Find where the given text appears and provide that cell's center as [X, Y] coordinate. 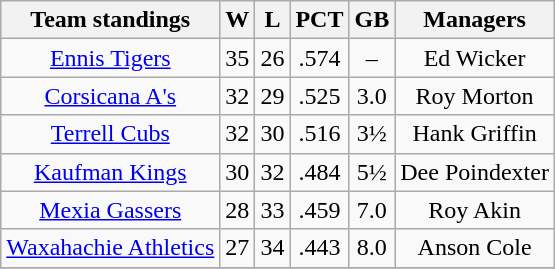
8.0 [372, 248]
3.0 [372, 96]
26 [272, 58]
– [372, 58]
27 [238, 248]
Ed Wicker [475, 58]
Anson Cole [475, 248]
Managers [475, 20]
W [238, 20]
.484 [320, 172]
29 [272, 96]
Terrell Cubs [110, 134]
.443 [320, 248]
.525 [320, 96]
.574 [320, 58]
GB [372, 20]
35 [238, 58]
Kaufman Kings [110, 172]
3½ [372, 134]
Roy Morton [475, 96]
.459 [320, 210]
Roy Akin [475, 210]
7.0 [372, 210]
Corsicana A's [110, 96]
5½ [372, 172]
Waxahachie Athletics [110, 248]
Ennis Tigers [110, 58]
Mexia Gassers [110, 210]
Team standings [110, 20]
28 [238, 210]
34 [272, 248]
.516 [320, 134]
Hank Griffin [475, 134]
PCT [320, 20]
33 [272, 210]
Dee Poindexter [475, 172]
L [272, 20]
